Provide the (x, y) coordinate of the cell's center where the given text is located.  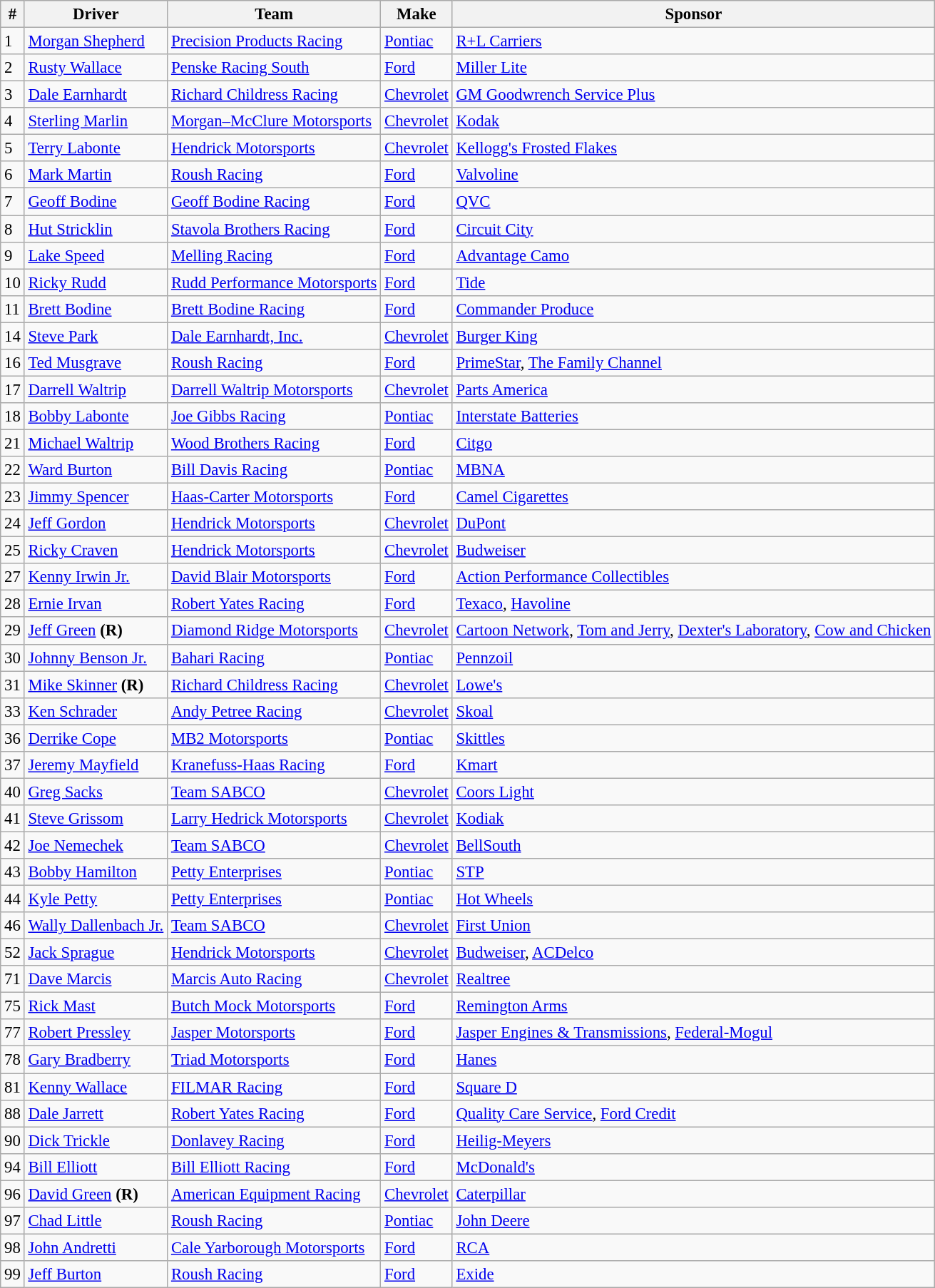
Jasper Engines & Transmissions, Federal-Mogul (693, 1033)
Andy Petree Racing (274, 711)
Sponsor (693, 14)
41 (13, 819)
52 (13, 953)
McDonald's (693, 1167)
99 (13, 1274)
David Blair Motorsports (274, 577)
Heilig-Meyers (693, 1140)
Jimmy Spencer (96, 497)
Dick Trickle (96, 1140)
Morgan Shepherd (96, 41)
33 (13, 711)
Ward Burton (96, 470)
Mike Skinner (R) (96, 685)
Miller Lite (693, 68)
American Equipment Racing (274, 1194)
17 (13, 389)
Marcis Auto Racing (274, 979)
6 (13, 175)
Brett Bodine (96, 309)
Quality Care Service, Ford Credit (693, 1113)
Burger King (693, 336)
Bill Davis Racing (274, 470)
Derrike Cope (96, 738)
Team (274, 14)
GM Goodwrench Service Plus (693, 95)
3 (13, 95)
R+L Carriers (693, 41)
28 (13, 604)
94 (13, 1167)
Stavola Brothers Racing (274, 229)
MB2 Motorsports (274, 738)
Larry Hedrick Motorsports (274, 819)
40 (13, 792)
Ted Musgrave (96, 363)
Bahari Racing (274, 658)
Square D (693, 1087)
Darrell Waltrip Motorsports (274, 389)
Ricky Rudd (96, 282)
Darrell Waltrip (96, 389)
Hut Stricklin (96, 229)
Haas-Carter Motorsports (274, 497)
Hot Wheels (693, 899)
Pennzoil (693, 658)
Greg Sacks (96, 792)
78 (13, 1060)
1 (13, 41)
7 (13, 202)
14 (13, 336)
31 (13, 685)
Bobby Hamilton (96, 872)
43 (13, 872)
Dale Earnhardt, Inc. (274, 336)
Johnny Benson Jr. (96, 658)
90 (13, 1140)
QVC (693, 202)
FILMAR Racing (274, 1087)
75 (13, 1006)
Brett Bodine Racing (274, 309)
22 (13, 470)
Coors Light (693, 792)
Kodiak (693, 819)
Cartoon Network, Tom and Jerry, Dexter's Laboratory, Cow and Chicken (693, 631)
Jasper Motorsports (274, 1033)
First Union (693, 926)
Circuit City (693, 229)
Caterpillar (693, 1194)
Budweiser, ACDelco (693, 953)
46 (13, 926)
STP (693, 872)
Lake Speed (96, 255)
Rudd Performance Motorsports (274, 282)
Gary Bradberry (96, 1060)
4 (13, 121)
Rick Mast (96, 1006)
97 (13, 1221)
DuPont (693, 523)
Kmart (693, 765)
BellSouth (693, 845)
Kranefuss-Haas Racing (274, 765)
81 (13, 1087)
Diamond Ridge Motorsports (274, 631)
Interstate Batteries (693, 416)
Kodak (693, 121)
23 (13, 497)
Bill Elliott (96, 1167)
Terry Labonte (96, 148)
Joe Nemechek (96, 845)
88 (13, 1113)
David Green (R) (96, 1194)
Commander Produce (693, 309)
Mark Martin (96, 175)
Michael Waltrip (96, 443)
10 (13, 282)
Steve Grissom (96, 819)
Ricky Craven (96, 551)
Jeff Burton (96, 1274)
Kellogg's Frosted Flakes (693, 148)
Penske Racing South (274, 68)
Chad Little (96, 1221)
Sterling Marlin (96, 121)
Texaco, Havoline (693, 604)
37 (13, 765)
Dale Jarrett (96, 1113)
25 (13, 551)
John Deere (693, 1221)
42 (13, 845)
Jeremy Mayfield (96, 765)
Jeff Green (R) (96, 631)
# (13, 14)
Skittles (693, 738)
30 (13, 658)
Jeff Gordon (96, 523)
Kenny Wallace (96, 1087)
Budweiser (693, 551)
Remington Arms (693, 1006)
44 (13, 899)
Jack Sprague (96, 953)
Wally Dallenbach Jr. (96, 926)
Kyle Petty (96, 899)
Rusty Wallace (96, 68)
Bill Elliott Racing (274, 1167)
36 (13, 738)
Dave Marcis (96, 979)
5 (13, 148)
Lowe's (693, 685)
Camel Cigarettes (693, 497)
Geoff Bodine (96, 202)
Kenny Irwin Jr. (96, 577)
Advantage Camo (693, 255)
Melling Racing (274, 255)
Joe Gibbs Racing (274, 416)
Valvoline (693, 175)
MBNA (693, 470)
18 (13, 416)
Exide (693, 1274)
24 (13, 523)
PrimeStar, The Family Channel (693, 363)
8 (13, 229)
Geoff Bodine Racing (274, 202)
Driver (96, 14)
Robert Pressley (96, 1033)
29 (13, 631)
98 (13, 1247)
Wood Brothers Racing (274, 443)
Hanes (693, 1060)
Dale Earnhardt (96, 95)
16 (13, 363)
Triad Motorsports (274, 1060)
Skoal (693, 711)
Realtree (693, 979)
27 (13, 577)
Butch Mock Motorsports (274, 1006)
John Andretti (96, 1247)
Precision Products Racing (274, 41)
Donlavey Racing (274, 1140)
Tide (693, 282)
77 (13, 1033)
11 (13, 309)
Ken Schrader (96, 711)
9 (13, 255)
Ernie Irvan (96, 604)
Cale Yarborough Motorsports (274, 1247)
RCA (693, 1247)
Bobby Labonte (96, 416)
Morgan–McClure Motorsports (274, 121)
Citgo (693, 443)
2 (13, 68)
Parts America (693, 389)
21 (13, 443)
96 (13, 1194)
71 (13, 979)
Action Performance Collectibles (693, 577)
Steve Park (96, 336)
Make (417, 14)
